Find where the given text appears and provide that cell's center as (X, Y) coordinate. 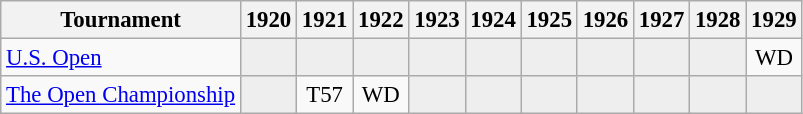
Tournament (121, 20)
1922 (381, 20)
U.S. Open (121, 58)
1921 (325, 20)
1920 (268, 20)
1923 (437, 20)
The Open Championship (121, 95)
1927 (661, 20)
1924 (493, 20)
1928 (718, 20)
T57 (325, 95)
1926 (605, 20)
1925 (549, 20)
1929 (774, 20)
